Search for the cell housing the specified text and yield its [x, y] center coordinate. 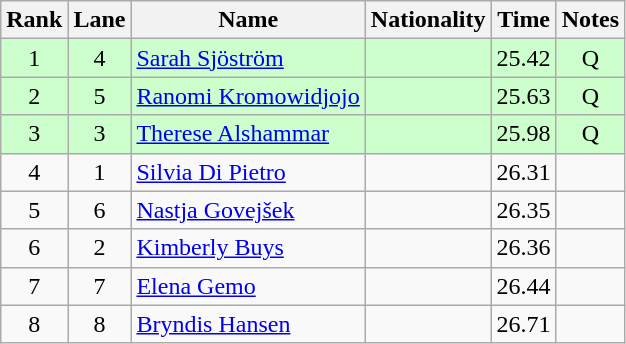
26.71 [524, 324]
Nationality [428, 20]
25.63 [524, 96]
25.98 [524, 134]
26.31 [524, 172]
26.44 [524, 286]
Notes [590, 20]
Time [524, 20]
Lane [100, 20]
26.36 [524, 248]
Bryndis Hansen [248, 324]
Nastja Govejšek [248, 210]
Sarah Sjöström [248, 58]
Therese Alshammar [248, 134]
26.35 [524, 210]
Silvia Di Pietro [248, 172]
Elena Gemo [248, 286]
Rank [34, 20]
Ranomi Kromowidjojo [248, 96]
25.42 [524, 58]
Name [248, 20]
Kimberly Buys [248, 248]
